Locate the cell with the specified text and output its [X, Y] center coordinate. 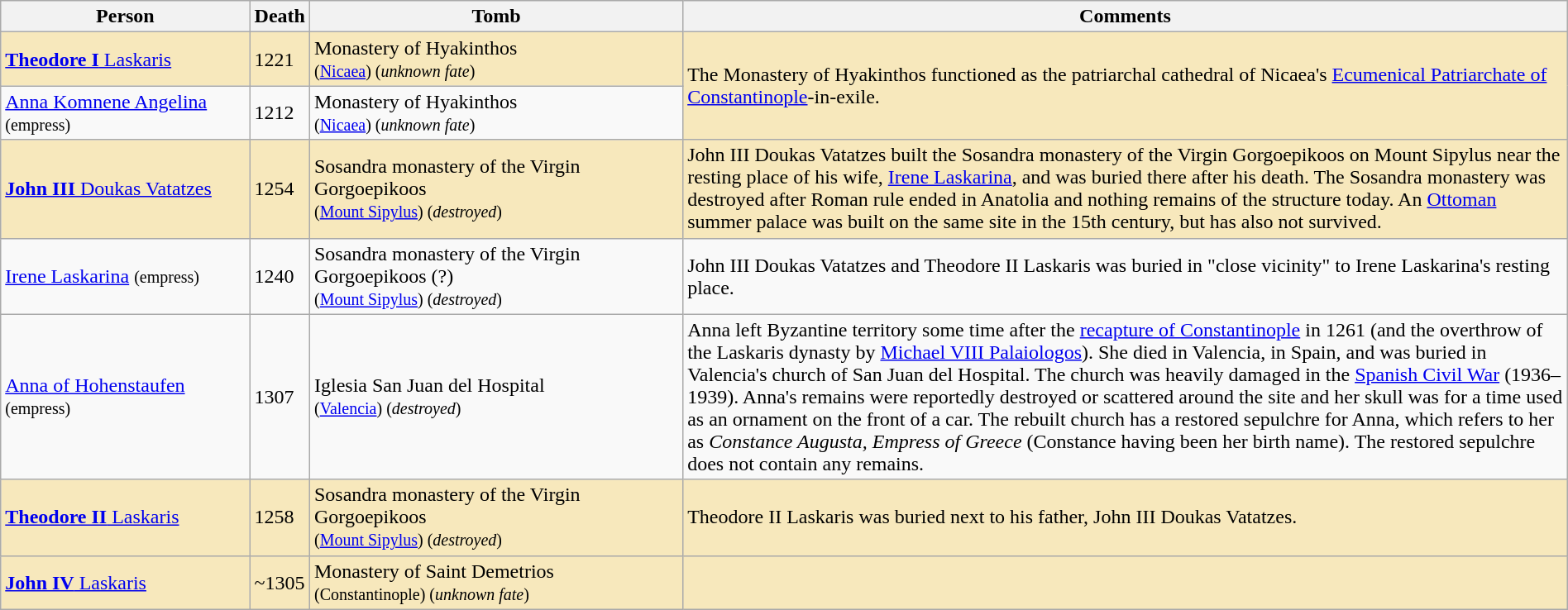
1221 [280, 60]
John III Doukas Vatatzes and Theodore II Laskaris was buried in "close vicinity" to Irene Laskarina's resting place. [1126, 276]
1307 [280, 397]
The Monastery of Hyakinthos functioned as the patriarchal cathedral of Nicaea's Ecumenical Patriarchate of Constantinople-in-exile. [1126, 86]
Death [280, 17]
Theodore I Laskaris [126, 60]
1254 [280, 188]
1258 [280, 517]
Theodore II Laskaris [126, 517]
Monastery of Saint Demetrios(Constantinople) (unknown fate) [496, 582]
1212 [280, 112]
John III Doukas Vatatzes [126, 188]
1240 [280, 276]
Comments [1126, 17]
Person [126, 17]
~1305 [280, 582]
John IV Laskaris [126, 582]
Theodore II Laskaris was buried next to his father, John III Doukas Vatatzes. [1126, 517]
Anna of Hohenstaufen (empress) [126, 397]
Iglesia San Juan del Hospital(Valencia) (destroyed) [496, 397]
Irene Laskarina (empress) [126, 276]
Tomb [496, 17]
Anna Komnene Angelina (empress) [126, 112]
Sosandra monastery of the Virgin Gorgoepikoos (?)(Mount Sipylus) (destroyed) [496, 276]
